Locate the cell with the specified text and output its (X, Y) center coordinate. 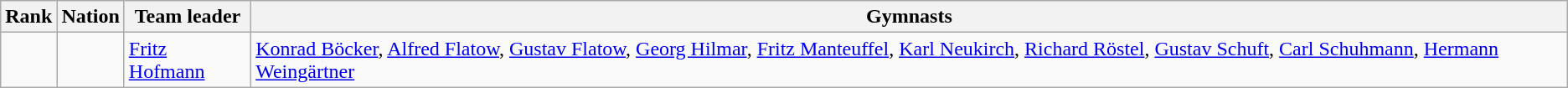
Fritz Hofmann (188, 60)
Nation (90, 17)
Gymnasts (910, 17)
Rank (28, 17)
Team leader (188, 17)
